Output the [X, Y] coordinate of the center of the cell containing the given text.  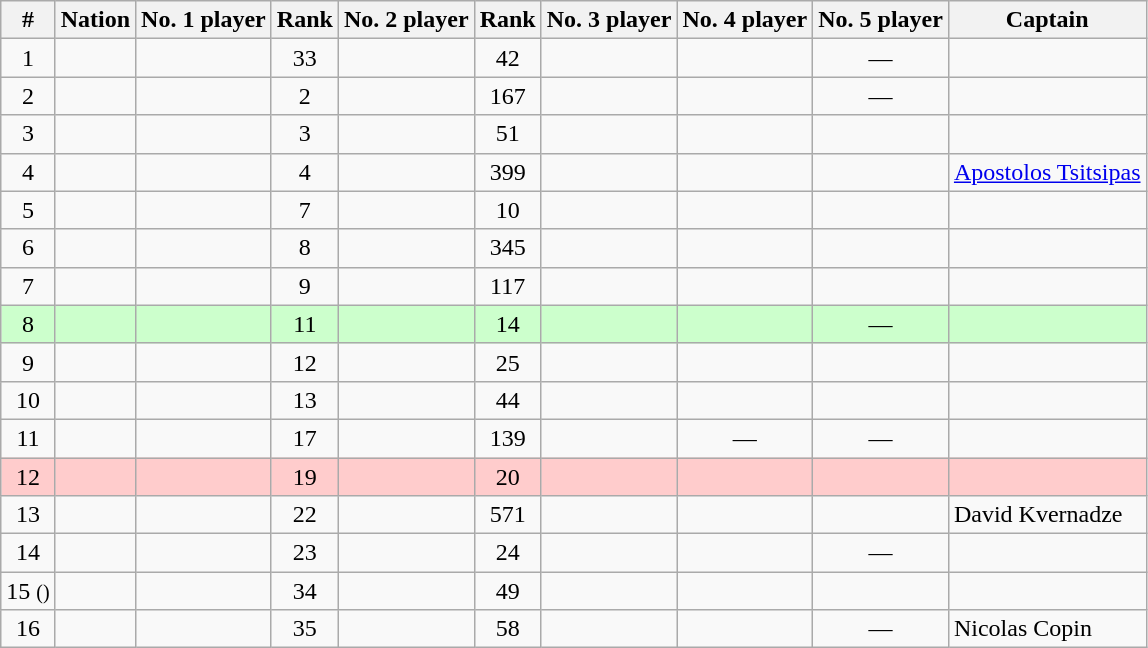
24 [508, 553]
No. 3 player [609, 20]
Apostolos Tsitsipas [1047, 172]
345 [508, 248]
# [28, 20]
19 [304, 477]
No. 5 player [881, 20]
23 [304, 553]
42 [508, 58]
34 [304, 591]
399 [508, 172]
15 () [28, 591]
139 [508, 438]
44 [508, 400]
6 [28, 248]
25 [508, 362]
Nation [95, 20]
Captain [1047, 20]
David Kvernadze [1047, 515]
17 [304, 438]
Nicolas Copin [1047, 629]
58 [508, 629]
49 [508, 591]
22 [304, 515]
33 [304, 58]
20 [508, 477]
No. 4 player [745, 20]
No. 1 player [204, 20]
No. 2 player [406, 20]
16 [28, 629]
167 [508, 96]
35 [304, 629]
51 [508, 134]
571 [508, 515]
1 [28, 58]
5 [28, 210]
117 [508, 286]
